Extract the (x, y) coordinate from the center of the cell holding the provided text.  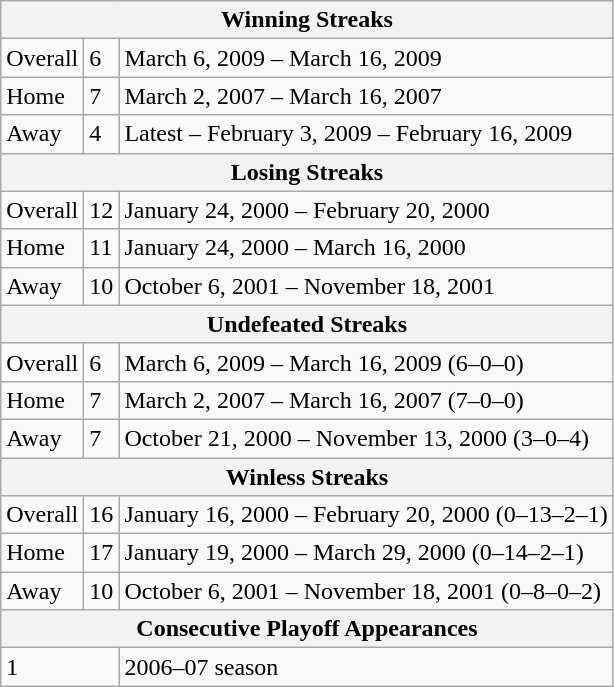
January 19, 2000 – March 29, 2000 (0–14–2–1) (366, 553)
Losing Streaks (307, 172)
2006–07 season (366, 667)
October 21, 2000 – November 13, 2000 (3–0–4) (366, 438)
March 6, 2009 – March 16, 2009 (6–0–0) (366, 362)
January 24, 2000 – March 16, 2000 (366, 248)
October 6, 2001 – November 18, 2001 (366, 286)
Winless Streaks (307, 477)
Undefeated Streaks (307, 324)
October 6, 2001 – November 18, 2001 (0–8–0–2) (366, 591)
January 16, 2000 – February 20, 2000 (0–13–2–1) (366, 515)
16 (102, 515)
4 (102, 134)
March 2, 2007 – March 16, 2007 (366, 96)
17 (102, 553)
Latest – February 3, 2009 – February 16, 2009 (366, 134)
Winning Streaks (307, 20)
11 (102, 248)
January 24, 2000 – February 20, 2000 (366, 210)
March 2, 2007 – March 16, 2007 (7–0–0) (366, 400)
1 (60, 667)
12 (102, 210)
Consecutive Playoff Appearances (307, 629)
March 6, 2009 – March 16, 2009 (366, 58)
